Scan for the cell matching the given text and deliver its [x, y] coordinate at center. 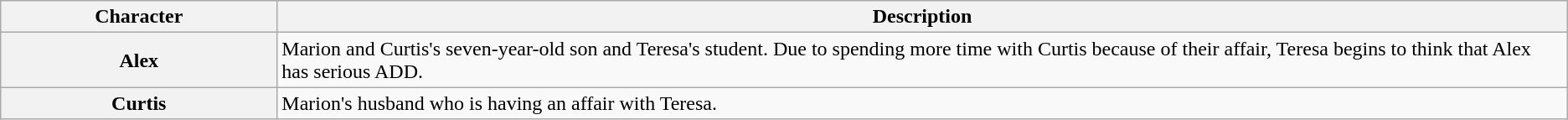
Curtis [139, 103]
Alex [139, 60]
Description [922, 17]
Marion's husband who is having an affair with Teresa. [922, 103]
Character [139, 17]
